Pinpoint the cell where the given text exists, returning its [X, Y] midpoint coordinate. 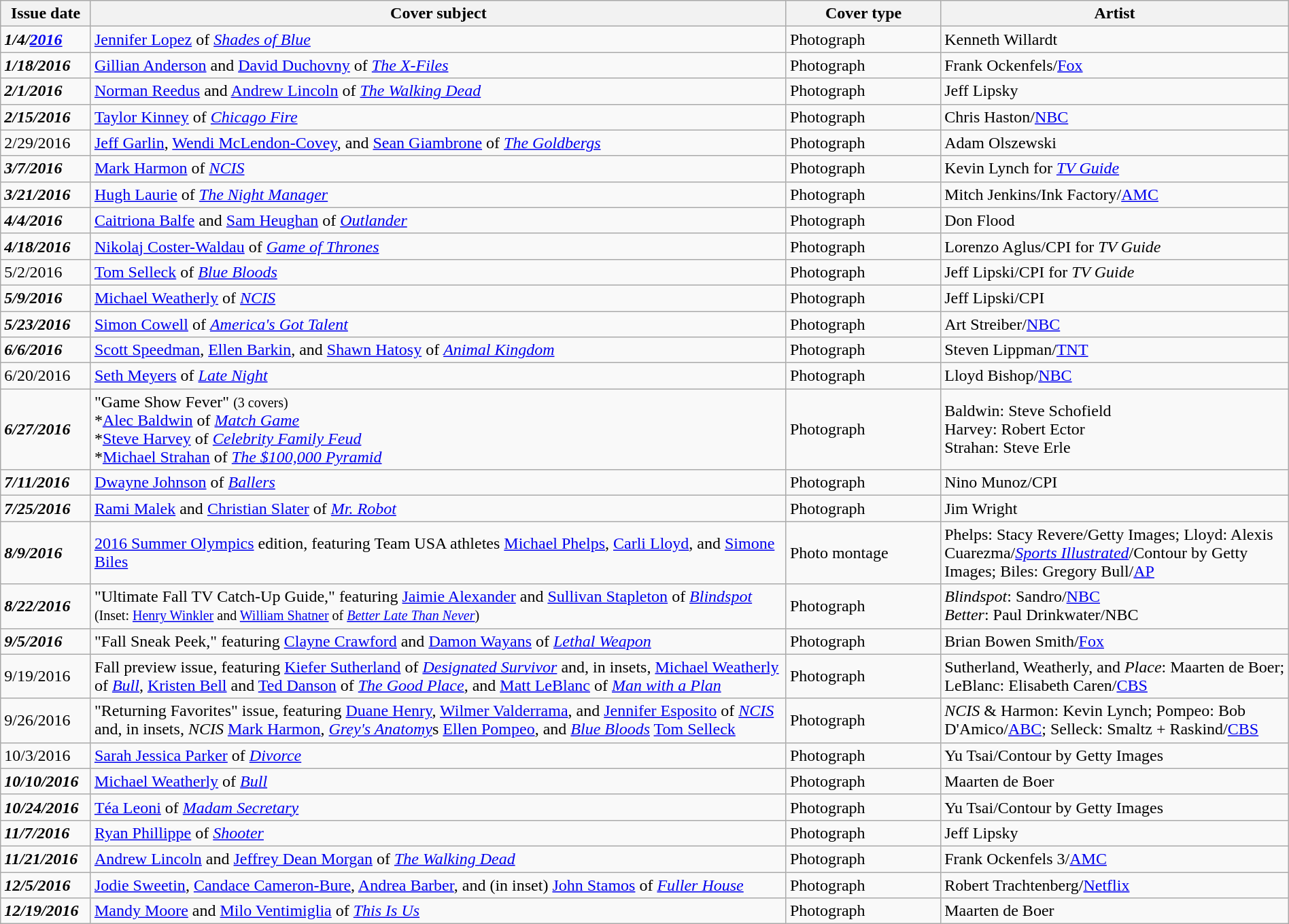
Issue date [46, 14]
Tom Selleck of Blue Bloods [438, 272]
Seth Meyers of Late Night [438, 376]
Mitch Jenkins/Ink Factory/AMC [1115, 194]
Téa Leoni of Madam Secretary [438, 807]
2016 Summer Olympics edition, featuring Team USA athletes Michael Phelps, Carli Lloyd, and Simone Biles [438, 553]
Scott Speedman, Ellen Barkin, and Shawn Hatosy of Animal Kingdom [438, 350]
8/22/2016 [46, 606]
Jim Wright [1115, 509]
Ryan Phillippe of Shooter [438, 833]
Rami Malek and Christian Slater of Mr. Robot [438, 509]
11/7/2016 [46, 833]
Jeff Garlin, Wendi McLendon-Covey, and Sean Giambrone of The Goldbergs [438, 143]
10/10/2016 [46, 781]
2/29/2016 [46, 143]
Jennifer Lopez of Shades of Blue [438, 39]
2/1/2016 [46, 91]
Gillian Anderson and David Duchovny of The X-Files [438, 65]
Norman Reedus and Andrew Lincoln of The Walking Dead [438, 91]
Steven Lippman/TNT [1115, 350]
Jodie Sweetin, Candace Cameron-Bure, Andrea Barber, and (in inset) John Stamos of Fuller House [438, 885]
10/24/2016 [46, 807]
6/20/2016 [46, 376]
8/9/2016 [46, 553]
Photo montage [863, 553]
7/25/2016 [46, 509]
Artist [1115, 14]
1/18/2016 [46, 65]
Frank Ockenfels/Fox [1115, 65]
Cover subject [438, 14]
5/9/2016 [46, 298]
Jeff Lipski/CPI [1115, 298]
Nikolaj Coster-Waldau of Game of Thrones [438, 246]
Lloyd Bishop/NBC [1115, 376]
Art Streiber/NBC [1115, 324]
2/15/2016 [46, 117]
Chris Haston/NBC [1115, 117]
Kenneth Willardt [1115, 39]
12/19/2016 [46, 911]
Taylor Kinney of Chicago Fire [438, 117]
Mark Harmon of NCIS [438, 169]
Hugh Laurie of The Night Manager [438, 194]
Sarah Jessica Parker of Divorce [438, 755]
"Game Show Fever" (3 covers)*Alec Baldwin of Match Game*Steve Harvey of Celebrity Family Feud*Michael Strahan of The $100,000 Pyramid [438, 430]
Blindspot: Sandro/NBCBetter: Paul Drinkwater/NBC [1115, 606]
9/5/2016 [46, 641]
6/6/2016 [46, 350]
NCIS & Harmon: Kevin Lynch; Pompeo: Bob D'Amico/ABC; Selleck: Smaltz + Raskind/CBS [1115, 721]
3/7/2016 [46, 169]
9/19/2016 [46, 676]
Michael Weatherly of Bull [438, 781]
Jeff Lipski/CPI for TV Guide [1115, 272]
1/4/2016 [46, 39]
10/3/2016 [46, 755]
Nino Munoz/CPI [1115, 483]
Michael Weatherly of NCIS [438, 298]
Dwayne Johnson of Ballers [438, 483]
12/5/2016 [46, 885]
Lorenzo Aglus/CPI for TV Guide [1115, 246]
Don Flood [1115, 220]
Adam Olszewski [1115, 143]
"Fall Sneak Peek," featuring Clayne Crawford and Damon Wayans of Lethal Weapon [438, 641]
Kevin Lynch for TV Guide [1115, 169]
Cover type [863, 14]
Phelps: Stacy Revere/Getty Images; Lloyd: Alexis Cuarezma/Sports Illustrated/Contour by Getty Images; Biles: Gregory Bull/AP [1115, 553]
11/21/2016 [46, 859]
9/26/2016 [46, 721]
4/4/2016 [46, 220]
Sutherland, Weatherly, and Place: Maarten de Boer; LeBlanc: Elisabeth Caren/CBS [1115, 676]
Baldwin: Steve SchofieldHarvey: Robert EctorStrahan: Steve Erle [1115, 430]
Frank Ockenfels 3/AMC [1115, 859]
Caitriona Balfe and Sam Heughan of Outlander [438, 220]
Robert Trachtenberg/Netflix [1115, 885]
Mandy Moore and Milo Ventimiglia of This Is Us [438, 911]
5/23/2016 [46, 324]
7/11/2016 [46, 483]
Brian Bowen Smith/Fox [1115, 641]
4/18/2016 [46, 246]
5/2/2016 [46, 272]
Andrew Lincoln and Jeffrey Dean Morgan of The Walking Dead [438, 859]
6/27/2016 [46, 430]
Simon Cowell of America's Got Talent [438, 324]
3/21/2016 [46, 194]
